Provide the (X, Y) coordinate of the cell's center where the given text is located.  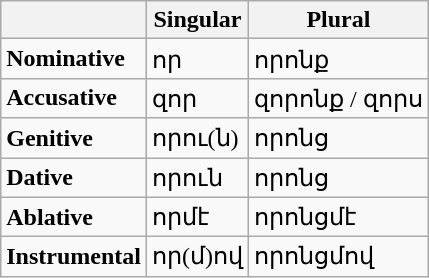
որուն (197, 178)
Dative (74, 178)
որոնցմէ (339, 217)
որմէ (197, 217)
որ(մ)ով (197, 257)
զոր (197, 98)
Plural (339, 20)
Nominative (74, 59)
Instrumental (74, 257)
զորոնք / զորս (339, 98)
որոնք (339, 59)
Genitive (74, 138)
որ (197, 59)
որոնցմով (339, 257)
Singular (197, 20)
Accusative (74, 98)
որու(ն) (197, 138)
Ablative (74, 217)
